Output the (X, Y) coordinate of the center of the cell containing the given text.  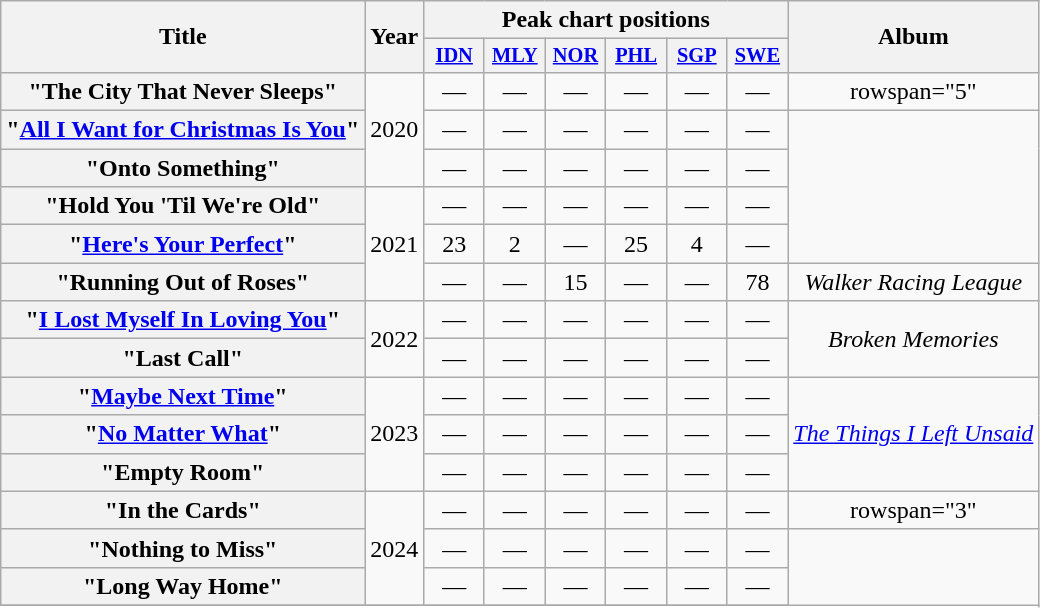
"Running Out of Roses" (183, 282)
Broken Memories (914, 339)
Year (394, 37)
"In the Cards" (183, 510)
Peak chart positions (606, 20)
rowspan="3" (914, 510)
"All I Want for Christmas Is You" (183, 130)
23 (454, 244)
The Things I Left Unsaid (914, 434)
"Long Way Home" (183, 586)
SGP (696, 56)
2 (514, 244)
"I Lost Myself In Loving You" (183, 320)
2021 (394, 244)
15 (576, 282)
4 (696, 244)
"Onto Something" (183, 168)
IDN (454, 56)
"Hold You 'Til We're Old" (183, 206)
NOR (576, 56)
2020 (394, 129)
rowspan="5" (914, 91)
SWE (758, 56)
"Maybe Next Time" (183, 396)
2022 (394, 339)
"Last Call" (183, 358)
"No Matter What" (183, 434)
78 (758, 282)
"Nothing to Miss" (183, 548)
Walker Racing League (914, 282)
Title (183, 37)
2023 (394, 434)
2024 (394, 548)
25 (636, 244)
"The City That Never Sleeps" (183, 91)
Album (914, 37)
"Here's Your Perfect" (183, 244)
"Empty Room" (183, 472)
MLY (514, 56)
PHL (636, 56)
